Extract the (X, Y) coordinate from the center of the cell holding the provided text.  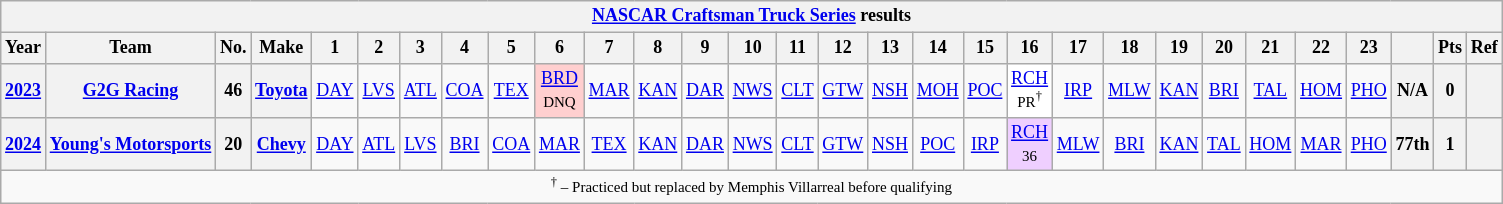
2023 (24, 90)
2024 (24, 144)
7 (609, 48)
17 (1078, 48)
Year (24, 48)
6 (560, 48)
13 (890, 48)
23 (1368, 48)
MOH (938, 90)
8 (658, 48)
46 (234, 90)
Pts (1450, 48)
18 (1130, 48)
0 (1450, 90)
BRDDNQ (560, 90)
RCH36 (1030, 144)
N/A (1412, 90)
9 (706, 48)
NASCAR Craftsman Truck Series results (752, 16)
14 (938, 48)
12 (843, 48)
2 (379, 48)
Make (282, 48)
5 (512, 48)
10 (752, 48)
22 (1322, 48)
19 (1179, 48)
11 (798, 48)
77th (1412, 144)
G2G Racing (130, 90)
Toyota (282, 90)
Ref (1484, 48)
Team (130, 48)
RCHPR† (1030, 90)
Young's Motorsports (130, 144)
3 (421, 48)
Chevy (282, 144)
16 (1030, 48)
21 (1270, 48)
No. (234, 48)
15 (985, 48)
4 (464, 48)
† – Practiced but replaced by Memphis Villarreal before qualifying (752, 187)
